Detect which cell encompasses the target text, then output its (x, y) center coordinate. 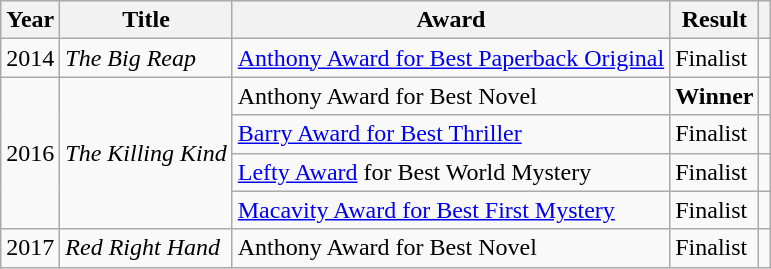
Title (146, 20)
Anthony Award for Best Paperback Original (450, 58)
Lefty Award for Best World Mystery (450, 172)
The Killing Kind (146, 153)
2017 (30, 248)
2016 (30, 153)
The Big Reap (146, 58)
2014 (30, 58)
Red Right Hand (146, 248)
Barry Award for Best Thriller (450, 134)
Year (30, 20)
Award (450, 20)
Macavity Award for Best First Mystery (450, 210)
Winner (714, 96)
Result (714, 20)
